Determine the [X, Y] coordinate at the center of the cell enclosing the given text.  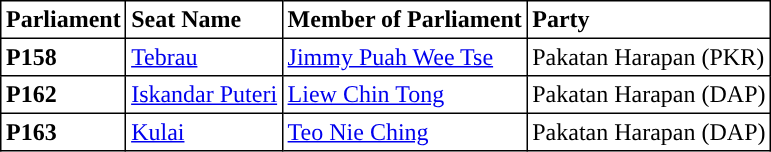
Iskandar Puteri [204, 95]
P163 [64, 132]
Pakatan Harapan (PKR) [649, 57]
Liew Chin Tong [404, 95]
Jimmy Puah Wee Tse [404, 57]
Member of Parliament [404, 20]
P162 [64, 95]
Party [649, 20]
Kulai [204, 132]
Tebrau [204, 57]
Parliament [64, 20]
P158 [64, 57]
Seat Name [204, 20]
Teo Nie Ching [404, 132]
